Provide the [X, Y] coordinate of the cell's center where the given text is located.  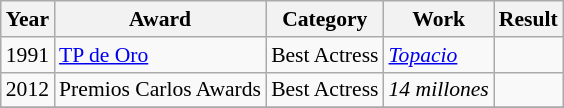
Award [160, 19]
1991 [28, 55]
Category [324, 19]
14 millones [439, 90]
Topacio [439, 55]
Premios Carlos Awards [160, 90]
Work [439, 19]
Year [28, 19]
Result [528, 19]
2012 [28, 90]
TP de Oro [160, 55]
